Identify which cell holds the provided text, then report its [X, Y] central coordinate. 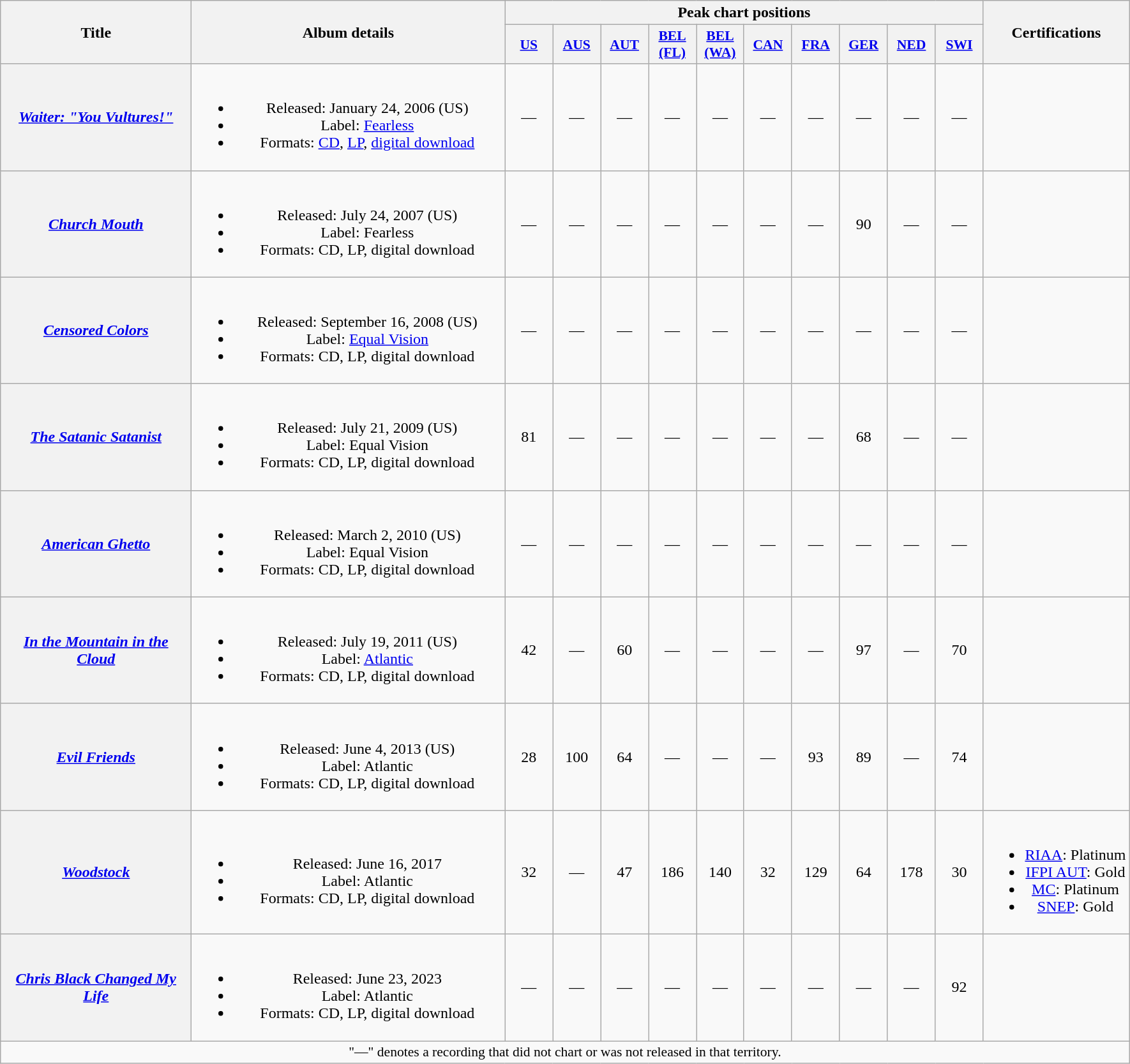
100 [577, 757]
42 [529, 650]
Released: June 23, 2023Label: AtlanticFormats: CD, LP, digital download [349, 987]
Released: June 4, 2013 (US)Label: AtlanticFormats: CD, LP, digital download [349, 757]
Album details [349, 32]
92 [959, 987]
90 [863, 223]
FRA [816, 45]
RIAA: PlatinumIFPI AUT: GoldMC: PlatinumSNEP: Gold [1056, 872]
NED [912, 45]
Peak chart positions [744, 13]
"—" denotes a recording that did not chart or was not released in that territory. [565, 1052]
Released: September 16, 2008 (US)Label: Equal VisionFormats: CD, LP, digital download [349, 331]
81 [529, 437]
CAN [767, 45]
In the Mountain in the Cloud [96, 650]
Released: June 16, 2017Label: AtlanticFormats: CD, LP, digital download [349, 872]
US [529, 45]
AUS [577, 45]
Chris Black Changed My Life [96, 987]
60 [624, 650]
Released: March 2, 2010 (US)Label: Equal VisionFormats: CD, LP, digital download [349, 544]
BEL(FL) [673, 45]
93 [816, 757]
GER [863, 45]
140 [720, 872]
Title [96, 32]
47 [624, 872]
Censored Colors [96, 331]
Church Mouth [96, 223]
AUT [624, 45]
70 [959, 650]
Woodstock [96, 872]
SWI [959, 45]
30 [959, 872]
BEL(WA) [720, 45]
129 [816, 872]
74 [959, 757]
186 [673, 872]
Released: January 24, 2006 (US)Label: FearlessFormats: CD, LP, digital download [349, 117]
Certifications [1056, 32]
The Satanic Satanist [96, 437]
89 [863, 757]
Waiter: "You Vultures!" [96, 117]
68 [863, 437]
178 [912, 872]
American Ghetto [96, 544]
97 [863, 650]
28 [529, 757]
Evil Friends [96, 757]
Released: July 21, 2009 (US)Label: Equal VisionFormats: CD, LP, digital download [349, 437]
Released: July 19, 2011 (US)Label: AtlanticFormats: CD, LP, digital download [349, 650]
Released: July 24, 2007 (US)Label: FearlessFormats: CD, LP, digital download [349, 223]
